Detect which cell encompasses the target text, then output its [x, y] center coordinate. 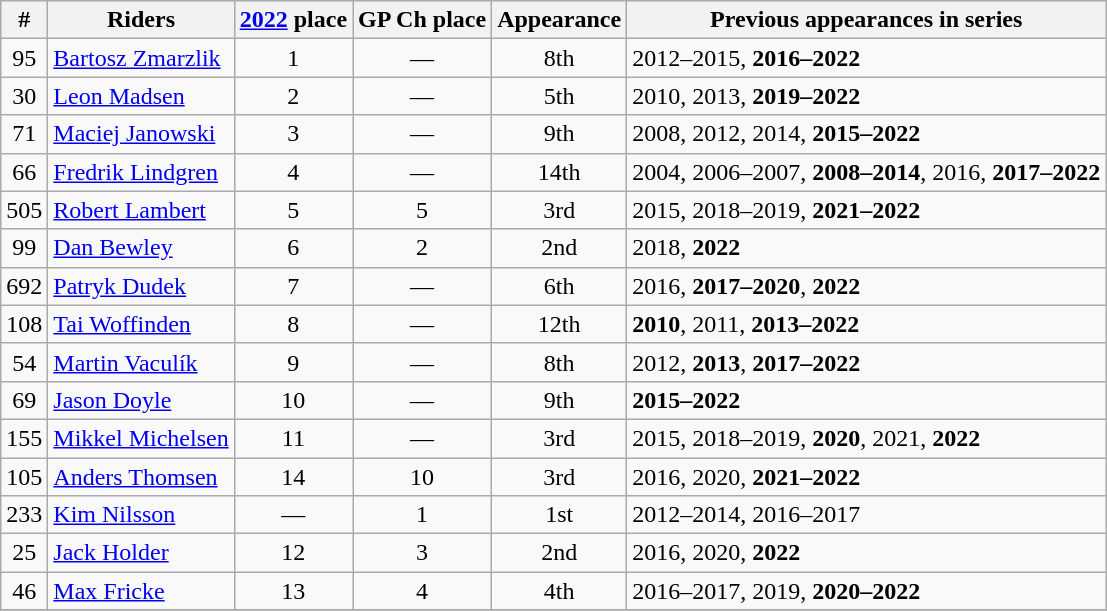
2010, 2013, 2019–2022 [866, 96]
Martin Vaculík [141, 362]
108 [24, 324]
99 [24, 248]
2016–2017, 2019, 2020–2022 [866, 591]
155 [24, 438]
2012–2014, 2016–2017 [866, 515]
Kim Nilsson [141, 515]
2015, 2018–2019, 2021–2022 [866, 210]
2018, 2022 [866, 248]
2015–2022 [866, 400]
2016, 2020, 2021–2022 [866, 477]
Appearance [560, 20]
14 [293, 477]
Maciej Janowski [141, 134]
71 [24, 134]
# [24, 20]
46 [24, 591]
69 [24, 400]
13 [293, 591]
66 [24, 172]
Bartosz Zmarzlik [141, 58]
5th [560, 96]
14th [560, 172]
Mikkel Michelsen [141, 438]
Fredrik Lindgren [141, 172]
25 [24, 553]
2008, 2012, 2014, 2015–2022 [866, 134]
2022 place [293, 20]
Riders [141, 20]
Jack Holder [141, 553]
Patryk Dudek [141, 286]
6th [560, 286]
505 [24, 210]
9 [293, 362]
692 [24, 286]
6 [293, 248]
2016, 2017–2020, 2022 [866, 286]
Anders Thomsen [141, 477]
Jason Doyle [141, 400]
30 [24, 96]
2012, 2013, 2017–2022 [866, 362]
Max Fricke [141, 591]
Robert Lambert [141, 210]
2010, 2011, 2013–2022 [866, 324]
12th [560, 324]
54 [24, 362]
Previous appearances in series [866, 20]
2004, 2006–2007, 2008–2014, 2016, 2017–2022 [866, 172]
2016, 2020, 2022 [866, 553]
GP Ch place [422, 20]
8 [293, 324]
105 [24, 477]
7 [293, 286]
4th [560, 591]
2012–2015, 2016–2022 [866, 58]
Tai Woffinden [141, 324]
12 [293, 553]
2015, 2018–2019, 2020, 2021, 2022 [866, 438]
233 [24, 515]
11 [293, 438]
Dan Bewley [141, 248]
Leon Madsen [141, 96]
1st [560, 515]
95 [24, 58]
